Output the (X, Y) coordinate of the center of the cell containing the given text.  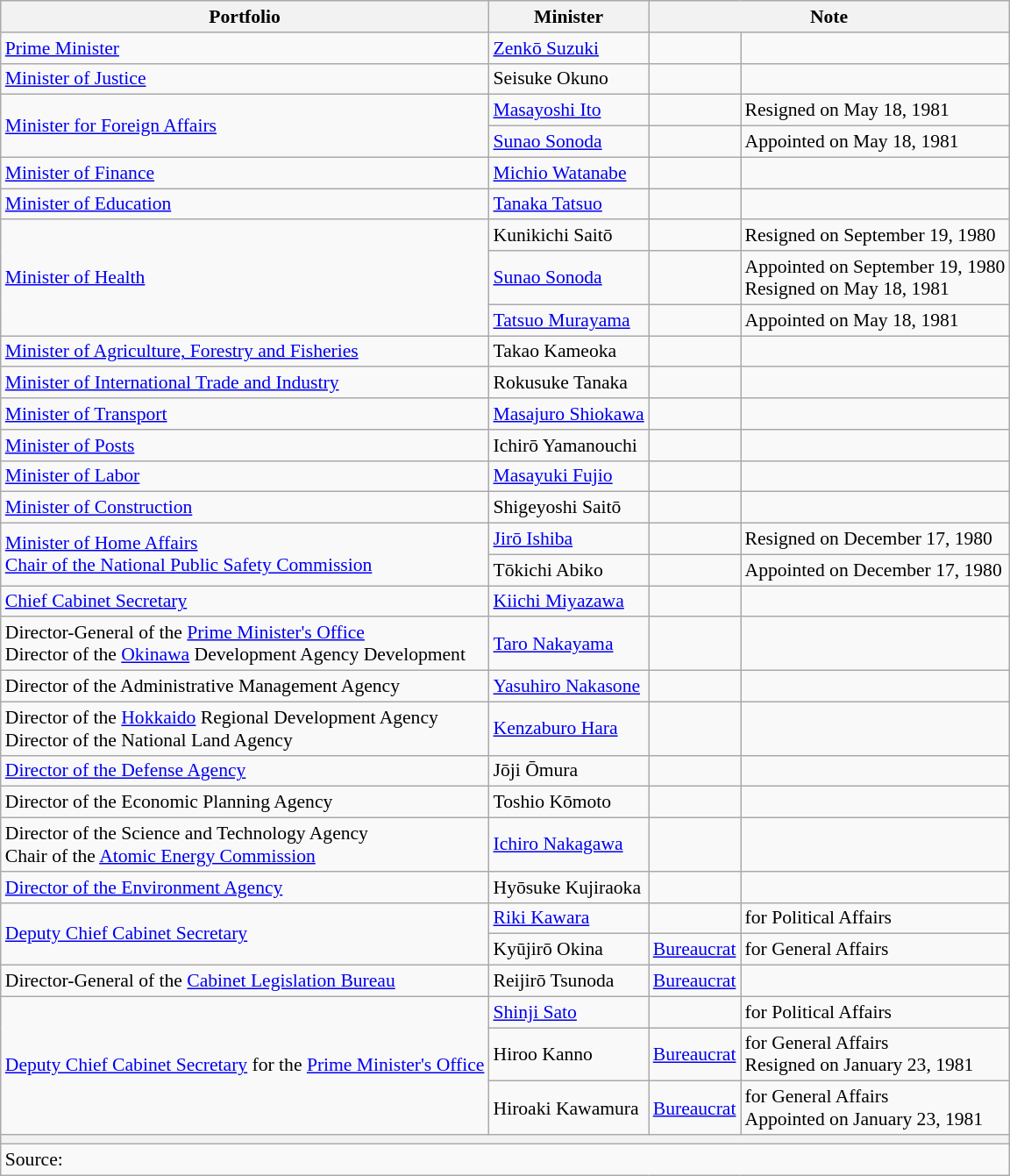
Minister of Agriculture, Forestry and Fisheries (245, 352)
Reijirō Tsunoda (568, 981)
Shigeyoshi Saitō (568, 508)
Jōji Ōmura (568, 771)
Note (829, 17)
Riki Kawara (568, 918)
Minister of Posts (245, 445)
Chief Cabinet Secretary (245, 602)
for General AffairsResigned on January 23, 1981 (875, 1054)
Prime Minister (245, 48)
Masayoshi Ito (568, 110)
Minister of Transport (245, 414)
Minister of Labor (245, 476)
Takao Kameoka (568, 352)
Director of the Hokkaido Regional Development AgencyDirector of the National Land Agency (245, 728)
Portfolio (245, 17)
Taro Nakayama (568, 644)
Michio Watanabe (568, 173)
Appointed on September 19, 1980Resigned on May 18, 1981 (875, 277)
Director of the Economic Planning Agency (245, 802)
Jirō Ishiba (568, 539)
Kenzaburo Hara (568, 728)
Hiroo Kanno (568, 1054)
Resigned on May 18, 1981 (875, 110)
Director of the Defense Agency (245, 771)
Seisuke Okuno (568, 79)
Hiroaki Kawamura (568, 1108)
Appointed on December 17, 1980 (875, 570)
Masayuki Fujio (568, 476)
Source: (505, 1159)
Minister of Home AffairsChair of the National Public Safety Commission (245, 554)
Kyūjirō Okina (568, 950)
Minister of Justice (245, 79)
Director-General of the Cabinet Legislation Bureau (245, 981)
for General Affairs (875, 950)
Deputy Chief Cabinet Secretary for the Prime Minister's Office (245, 1066)
Masajuro Shiokawa (568, 414)
Minister of Health (245, 278)
Tōkichi Abiko (568, 570)
Director-General of the Prime Minister's OfficeDirector of the Okinawa Development Agency Development (245, 644)
Minister for Foreign Affairs (245, 126)
Resigned on December 17, 1980 (875, 539)
Hyōsuke Kujiraoka (568, 887)
Minister of Construction (245, 508)
Kunikichi Saitō (568, 236)
Tatsuo Murayama (568, 320)
for General AffairsAppointed on January 23, 1981 (875, 1108)
Deputy Chief Cabinet Secretary (245, 933)
Minister of International Trade and Industry (245, 383)
Minister of Education (245, 204)
Director of the Environment Agency (245, 887)
Tanaka Tatsuo (568, 204)
Minister (568, 17)
Yasuhiro Nakasone (568, 687)
Shinji Sato (568, 1012)
Ichirō Yamanouchi (568, 445)
Toshio Kōmoto (568, 802)
Rokusuke Tanaka (568, 383)
Director of the Administrative Management Agency (245, 687)
Kiichi Miyazawa (568, 602)
Zenkō Suzuki (568, 48)
Ichiro Nakagawa (568, 845)
Minister of Finance (245, 173)
Resigned on September 19, 1980 (875, 236)
Director of the Science and Technology AgencyChair of the Atomic Energy Commission (245, 845)
